Scan for the cell matching the given text and deliver its [x, y] coordinate at center. 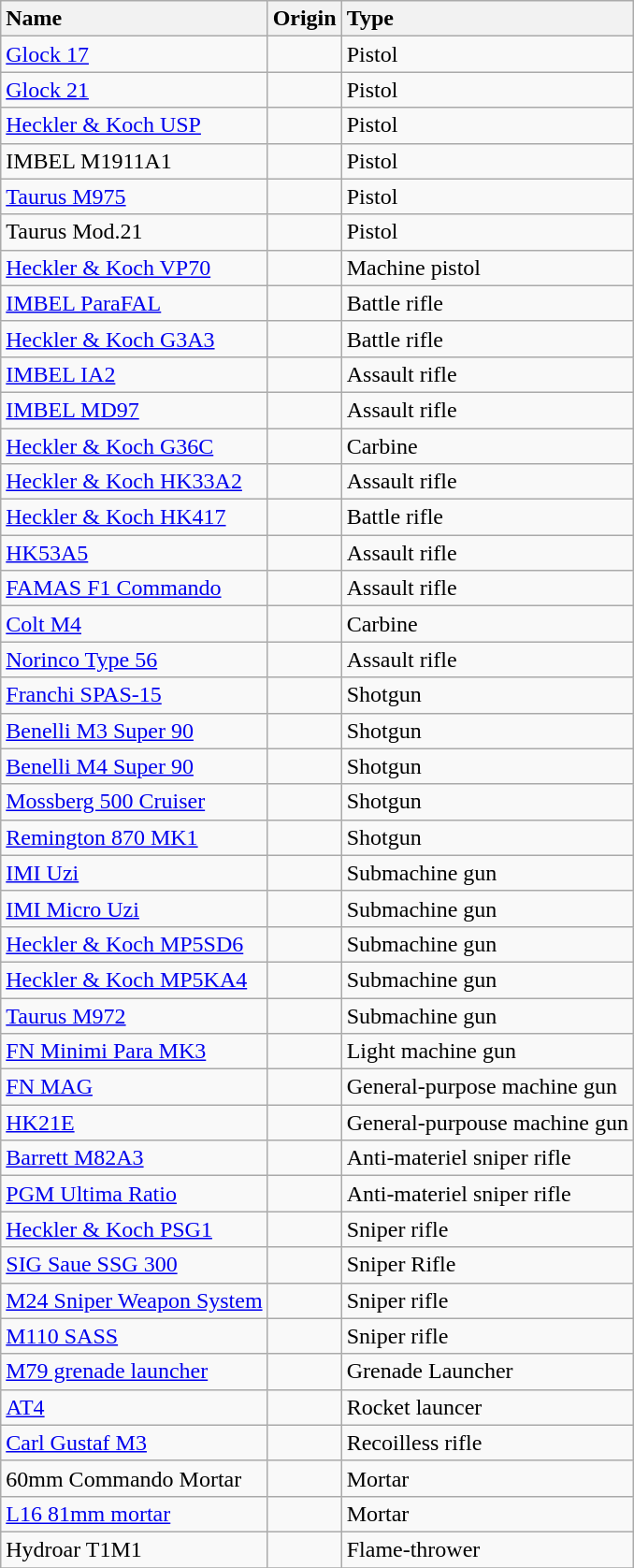
Colt M4 [135, 624]
IMBEL MD97 [135, 410]
Heckler & Koch HK33A2 [135, 482]
Remington 870 MK1 [135, 837]
Carl Gustaf M3 [135, 1443]
Rocket launcer [487, 1407]
Franchi SPAS-15 [135, 695]
General-purpose machine gun [487, 1087]
IMBEL IA2 [135, 374]
Mossberg 500 Cruiser [135, 802]
Sniper Rifle [487, 1265]
Heckler & Koch MP5KA4 [135, 980]
Name [135, 19]
M110 SASS [135, 1336]
FN MAG [135, 1087]
Grenade Launcher [487, 1372]
HK21E [135, 1123]
Heckler & Koch USP [135, 125]
PGM Ultima Ratio [135, 1194]
Norinco Type 56 [135, 660]
AT4 [135, 1407]
M79 grenade launcher [135, 1372]
Hydroar T1M1 [135, 1549]
HK53A5 [135, 553]
Heckler & Koch G3A3 [135, 339]
L16 81mm mortar [135, 1514]
Flame-thrower [487, 1549]
Taurus Mod.21 [135, 232]
SIG Saue SSG 300 [135, 1265]
FAMAS F1 Commando [135, 588]
Heckler & Koch PSG1 [135, 1229]
FN Minimi Para MK3 [135, 1052]
Machine pistol [487, 268]
Glock 17 [135, 54]
Origin [305, 19]
Benelli M3 Super 90 [135, 731]
M24 Sniper Weapon System [135, 1300]
Heckler & Koch G36C [135, 446]
General-purpouse machine gun [487, 1123]
60mm Commando Mortar [135, 1478]
Benelli M4 Super 90 [135, 766]
IMI Micro Uzi [135, 908]
IMI Uzi [135, 873]
IMBEL M1911A1 [135, 161]
Heckler & Koch VP70 [135, 268]
Type [487, 19]
Heckler & Koch HK417 [135, 517]
Glock 21 [135, 90]
Light machine gun [487, 1052]
Heckler & Koch MP5SD6 [135, 944]
Taurus M972 [135, 1015]
Barrett M82A3 [135, 1158]
IMBEL ParaFAL [135, 303]
Taurus M975 [135, 196]
Recoilless rifle [487, 1443]
